Capture the cell that displays the provided text and extract its (X, Y) central coordinate. 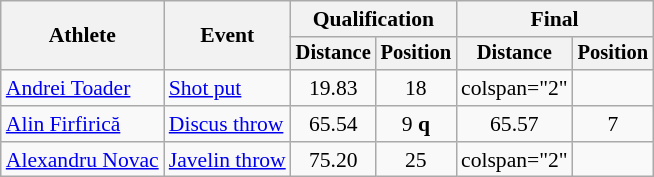
colspan="2" (514, 88)
Alin Firfirică (82, 124)
65.57 (514, 124)
Final (554, 19)
Shot put (228, 88)
Discus throw (228, 124)
7 (613, 124)
Andrei Toader (82, 88)
65.54 (334, 124)
18 (416, 88)
19.83 (334, 88)
Athlete (82, 36)
Qualification (374, 19)
Event (228, 36)
9 q (416, 124)
